Scan for the cell matching the given text and deliver its (X, Y) coordinate at center. 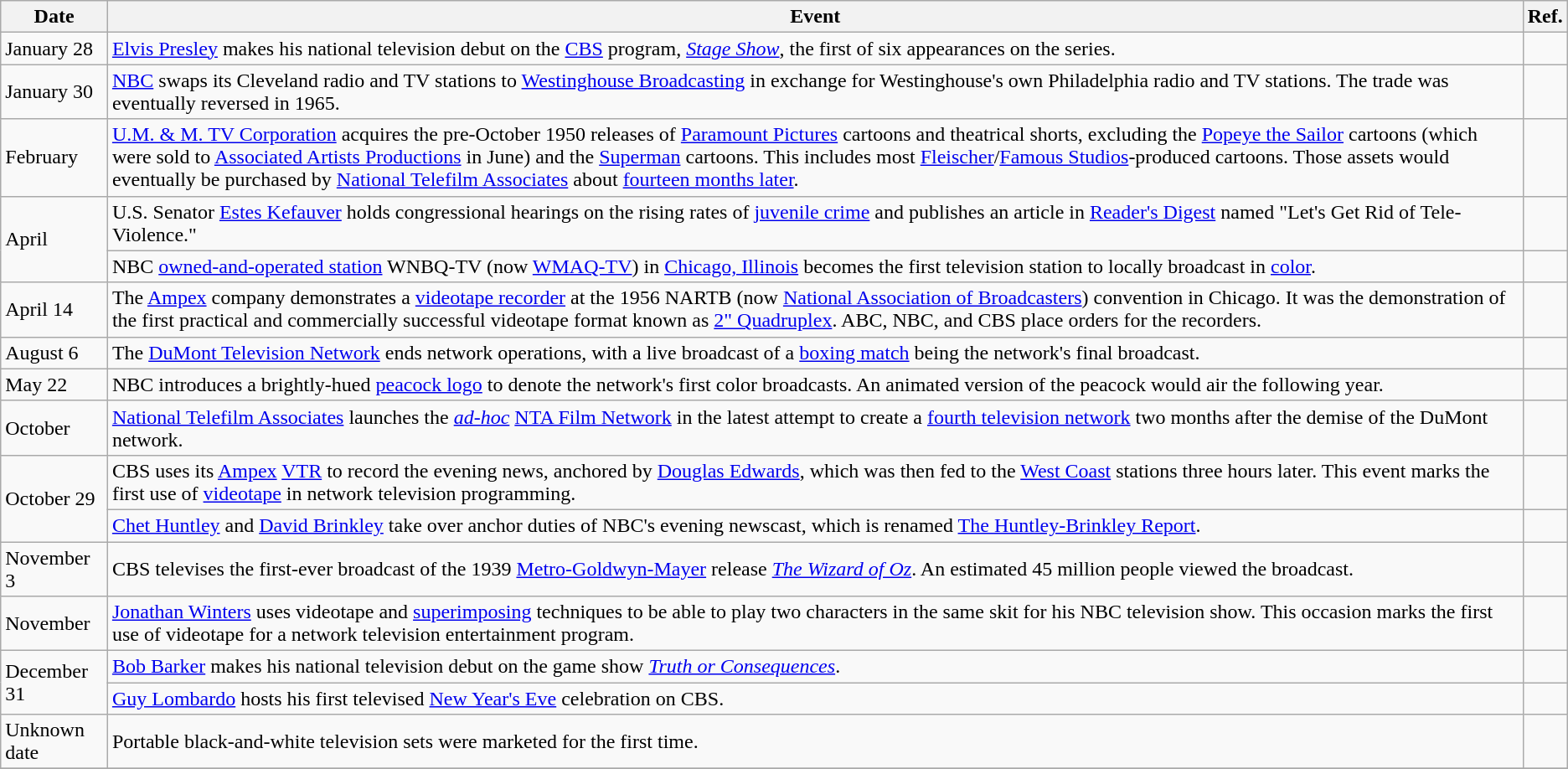
Date (54, 17)
April (54, 240)
October (54, 427)
January 28 (54, 49)
May 22 (54, 384)
April 14 (54, 310)
October 29 (54, 498)
Portable black-and-white television sets were marketed for the first time. (815, 742)
August 6 (54, 353)
The DuMont Television Network ends network operations, with a live broadcast of a boxing match being the network's final broadcast. (815, 353)
December 31 (54, 683)
Ref. (1545, 17)
November 3 (54, 568)
February (54, 157)
Elvis Presley makes his national television debut on the CBS program, Stage Show, the first of six appearances on the series. (815, 49)
November (54, 623)
Event (815, 17)
Bob Barker makes his national television debut on the game show Truth or Consequences. (815, 667)
Chet Huntley and David Brinkley take over anchor duties of NBC's evening newscast, which is renamed The Huntley-Brinkley Report. (815, 525)
Guy Lombardo hosts his first televised New Year's Eve celebration on CBS. (815, 699)
NBC owned-and-operated station WNBQ-TV (now WMAQ-TV) in Chicago, Illinois becomes the first television station to locally broadcast in color. (815, 266)
CBS televises the first-ever broadcast of the 1939 Metro-Goldwyn-Mayer release The Wizard of Oz. An estimated 45 million people viewed the broadcast. (815, 568)
Unknown date (54, 742)
January 30 (54, 92)
